Extract the [X, Y] coordinate from the center of the cell holding the provided text.  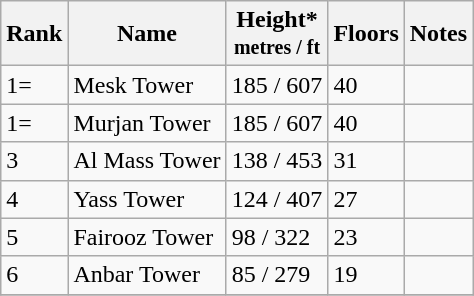
Murjan Tower [147, 123]
85 / 279 [277, 275]
Notes [438, 34]
138 / 453 [277, 161]
124 / 407 [277, 199]
Rank [34, 34]
Mesk Tower [147, 85]
Al Mass Tower [147, 161]
Name [147, 34]
27 [366, 199]
19 [366, 275]
Anbar Tower [147, 275]
3 [34, 161]
Floors [366, 34]
23 [366, 237]
Height* metres / ft [277, 34]
5 [34, 237]
98 / 322 [277, 237]
6 [34, 275]
31 [366, 161]
4 [34, 199]
Yass Tower [147, 199]
Fairooz Tower [147, 237]
